Capture the cell that displays the provided text and extract its (x, y) central coordinate. 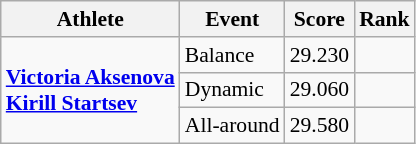
Rank (384, 19)
All-around (232, 126)
Athlete (90, 19)
Dynamic (232, 90)
Event (232, 19)
29.060 (320, 90)
29.230 (320, 55)
Score (320, 19)
29.580 (320, 126)
Victoria AksenovaKirill Startsev (90, 90)
Balance (232, 55)
